Extract the [X, Y] coordinate from the center of the cell holding the provided text.  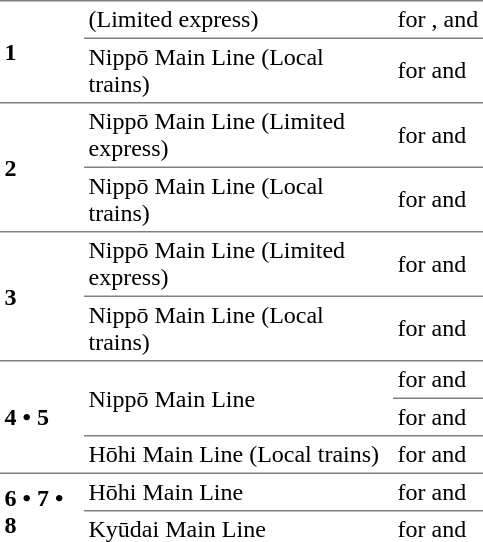
1 [42, 51]
for , and [438, 19]
4 • 5 [42, 416]
3 [42, 296]
2 [42, 166]
Hōhi Main Line [238, 491]
Nippō Main Line [238, 398]
(Limited express) [238, 19]
Hōhi Main Line (Local trains) [238, 454]
